Find where the given text appears and provide that cell's center as [X, Y] coordinate. 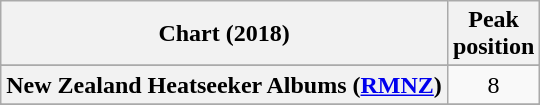
Peakposition [493, 34]
New Zealand Heatseeker Albums (RMNZ) [224, 85]
8 [493, 85]
Chart (2018) [224, 34]
